Detect which cell encompasses the target text, then output its [x, y] center coordinate. 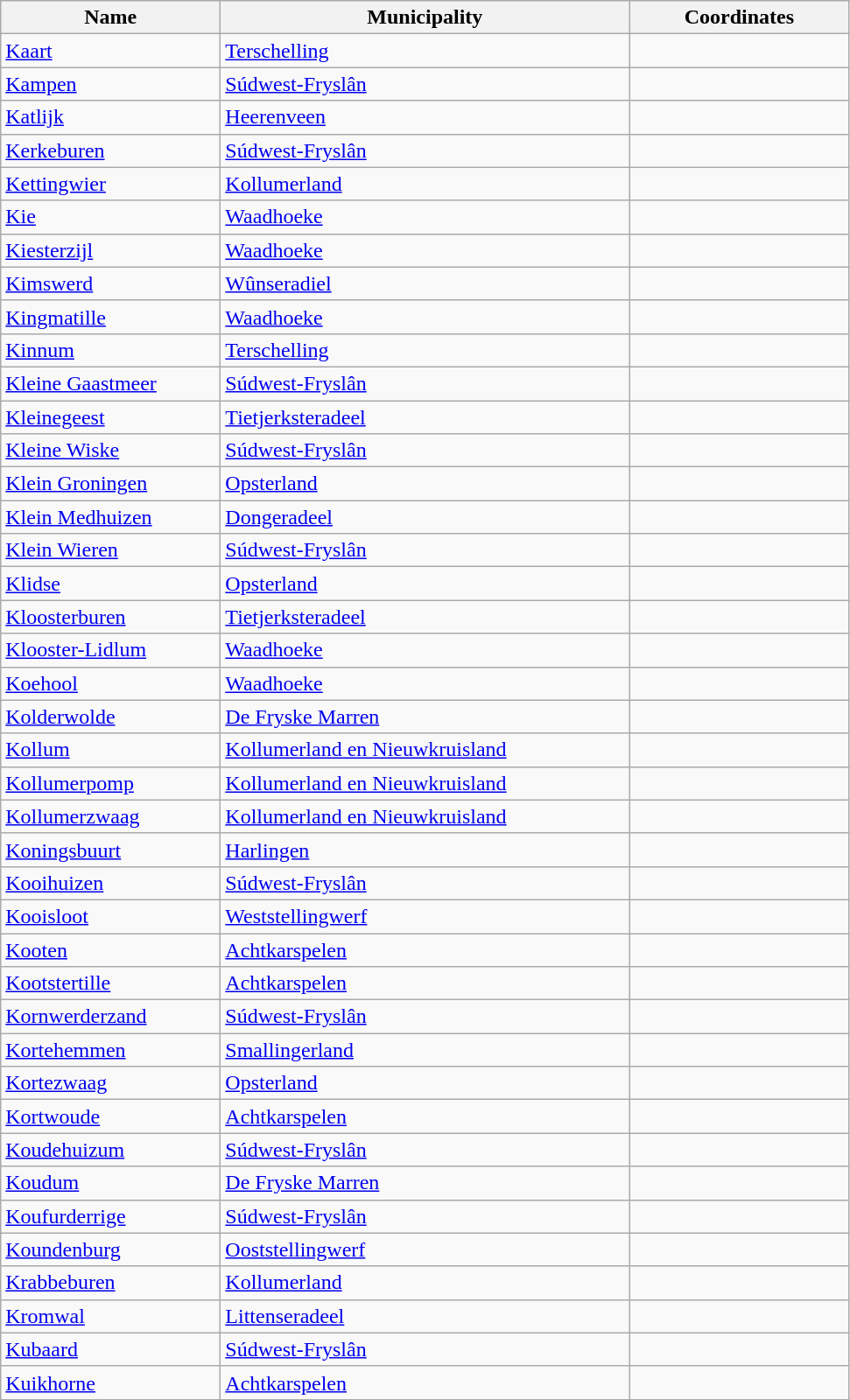
Klein Groningen [110, 484]
Kooten [110, 949]
Koudehuizum [110, 1150]
Kuikhorne [110, 1382]
Heerenveen [425, 117]
Koningsbuurt [110, 850]
Kortwoude [110, 1116]
Kleine Wiske [110, 451]
Kubaard [110, 1349]
Kolderwolde [110, 717]
Kornwerderzand [110, 1017]
Littenseradeel [425, 1316]
Kleinegeest [110, 417]
Klooster-Lidlum [110, 650]
Klein Medhuizen [110, 517]
Smallingerland [425, 1050]
Kiesterzijl [110, 250]
Kollumerpomp [110, 783]
Kootstertille [110, 983]
Klein Wieren [110, 550]
Kortezwaag [110, 1083]
Kettingwier [110, 184]
Kortehemmen [110, 1050]
Koundenburg [110, 1249]
Wûnseradiel [425, 283]
Dongeradeel [425, 517]
Krabbeburen [110, 1283]
Katlijk [110, 117]
Klidse [110, 584]
Kromwal [110, 1316]
Weststellingwerf [425, 916]
Kooisloot [110, 916]
Kerkeburen [110, 150]
Municipality [425, 17]
Koehool [110, 683]
Kampen [110, 84]
Kooihuizen [110, 883]
Kollum [110, 750]
Kingmatille [110, 317]
Harlingen [425, 850]
Kollumerzwaag [110, 816]
Koudum [110, 1183]
Kimswerd [110, 283]
Kleine Gaastmeer [110, 383]
Ooststellingwerf [425, 1249]
Kaart [110, 51]
Name [110, 17]
Coordinates [739, 17]
Koufurderrige [110, 1216]
Kinnum [110, 350]
Kie [110, 217]
Kloosterburen [110, 617]
